From the cell containing the given text, extract its center point as (x, y) coordinate. 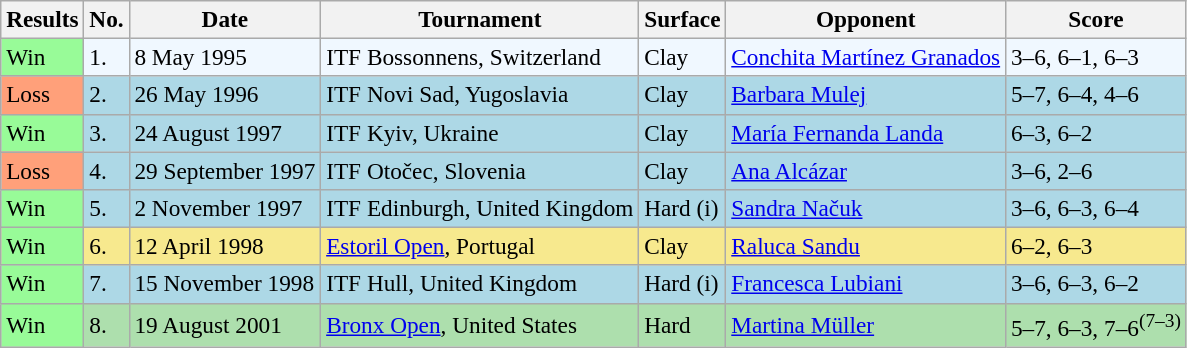
7. (106, 284)
8 May 1995 (225, 57)
29 September 1997 (225, 170)
Sandra Načuk (866, 208)
8. (106, 325)
No. (106, 19)
19 August 2001 (225, 325)
3–6, 2–6 (1096, 170)
1. (106, 57)
ITF Otočec, Slovenia (480, 170)
Francesca Lubiani (866, 284)
Opponent (866, 19)
12 April 1998 (225, 246)
Tournament (480, 19)
5–7, 6–4, 4–6 (1096, 95)
3–6, 6–3, 6–2 (1096, 284)
3–6, 6–3, 6–4 (1096, 208)
ITF Novi Sad, Yugoslavia (480, 95)
6–3, 6–2 (1096, 133)
6. (106, 246)
Date (225, 19)
3–6, 6–1, 6–3 (1096, 57)
ITF Hull, United Kingdom (480, 284)
Ana Alcázar (866, 170)
4. (106, 170)
24 August 1997 (225, 133)
Bronx Open, United States (480, 325)
2. (106, 95)
Results (42, 19)
2 November 1997 (225, 208)
ITF Kyiv, Ukraine (480, 133)
6–2, 6–3 (1096, 246)
ITF Edinburgh, United Kingdom (480, 208)
26 May 1996 (225, 95)
Raluca Sandu (866, 246)
Conchita Martínez Granados (866, 57)
Score (1096, 19)
Hard (682, 325)
Barbara Mulej (866, 95)
Surface (682, 19)
Estoril Open, Portugal (480, 246)
Martina Müller (866, 325)
María Fernanda Landa (866, 133)
3. (106, 133)
5–7, 6–3, 7–6(7–3) (1096, 325)
15 November 1998 (225, 284)
ITF Bossonnens, Switzerland (480, 57)
5. (106, 208)
